Detect which cell encompasses the target text, then output its [X, Y] center coordinate. 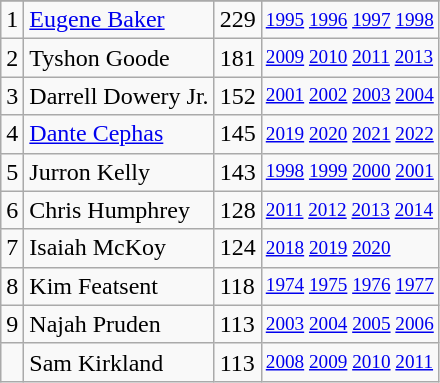
143 [238, 172]
9 [12, 324]
5 [12, 172]
Kim Featsent [119, 286]
2011 2012 2013 2014 [350, 210]
1998 1999 2000 2001 [350, 172]
8 [12, 286]
Eugene Baker [119, 20]
Tyshon Goode [119, 58]
Dante Cephas [119, 134]
Chris Humphrey [119, 210]
Jurron Kelly [119, 172]
2009 2010 2011 2013 [350, 58]
7 [12, 248]
4 [12, 134]
124 [238, 248]
Darrell Dowery Jr. [119, 96]
181 [238, 58]
Najah Pruden [119, 324]
2008 2009 2010 2011 [350, 362]
1995 1996 1997 1998 [350, 20]
152 [238, 96]
6 [12, 210]
Sam Kirkland [119, 362]
3 [12, 96]
1 [12, 20]
2 [12, 58]
1974 1975 1976 1977 [350, 286]
2003 2004 2005 2006 [350, 324]
2019 2020 2021 2022 [350, 134]
Isaiah McKoy [119, 248]
118 [238, 286]
2001 2002 2003 2004 [350, 96]
145 [238, 134]
229 [238, 20]
128 [238, 210]
2018 2019 2020 [350, 248]
